Locate the cell with the specified text and output its [X, Y] center coordinate. 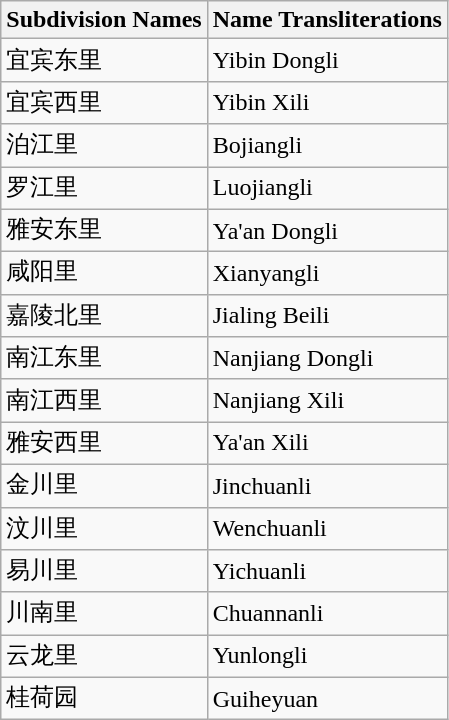
宜宾东里 [104, 60]
Wenchuanli [327, 528]
Chuannanli [327, 614]
Name Transliterations [327, 20]
雅安东里 [104, 230]
Yibin Dongli [327, 60]
Nanjiang Dongli [327, 358]
Ya'an Dongli [327, 230]
Bojiangli [327, 146]
雅安西里 [104, 444]
Yibin Xili [327, 102]
Jinchuanli [327, 486]
Yunlongli [327, 656]
Yichuanli [327, 572]
桂荷园 [104, 698]
宜宾西里 [104, 102]
咸阳里 [104, 274]
Xianyangli [327, 274]
汶川里 [104, 528]
Subdivision Names [104, 20]
泊江里 [104, 146]
Nanjiang Xili [327, 400]
Luojiangli [327, 188]
罗江里 [104, 188]
Guiheyuan [327, 698]
易川里 [104, 572]
川南里 [104, 614]
南江东里 [104, 358]
Jialing Beili [327, 316]
嘉陵北里 [104, 316]
金川里 [104, 486]
Ya'an Xili [327, 444]
南江西里 [104, 400]
云龙里 [104, 656]
